Provide the (x, y) coordinate of the cell's center where the given text is located.  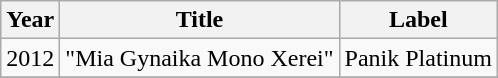
"Mia Gynaika Mono Xerei" (200, 58)
Label (418, 20)
Year (30, 20)
2012 (30, 58)
Panik Platinum (418, 58)
Title (200, 20)
